Detect which cell encompasses the target text, then output its (x, y) center coordinate. 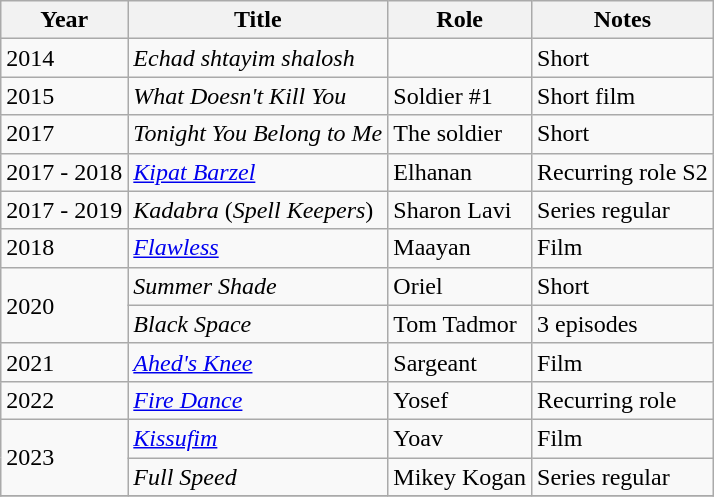
2015 (64, 96)
Summer Shade (258, 286)
2021 (64, 362)
Recurring role S2 (623, 172)
Title (258, 20)
Oriel (460, 286)
Short film (623, 96)
2014 (64, 58)
Black Space (258, 324)
Year (64, 20)
Kissufim (258, 438)
Mikey Kogan (460, 477)
Yoav (460, 438)
2017 - 2018 (64, 172)
2018 (64, 248)
Yosef (460, 400)
Maayan (460, 248)
The soldier (460, 134)
Echad shtayim shalosh (258, 58)
What Doesn't Kill You (258, 96)
Full Speed (258, 477)
Role (460, 20)
Flawless (258, 248)
Tonight You Belong to Me (258, 134)
2017 (64, 134)
2017 - 2019 (64, 210)
Fire Dance (258, 400)
3 episodes (623, 324)
2023 (64, 457)
Soldier #1 (460, 96)
Recurring role (623, 400)
Kadabra (Spell Keepers) (258, 210)
Kipat Barzel (258, 172)
Notes (623, 20)
Tom Tadmor (460, 324)
Sargeant (460, 362)
Ahed's Knee (258, 362)
2020 (64, 305)
2022 (64, 400)
Sharon Lavi (460, 210)
Elhanan (460, 172)
